Determine the (x, y) coordinate at the center of the cell enclosing the given text.  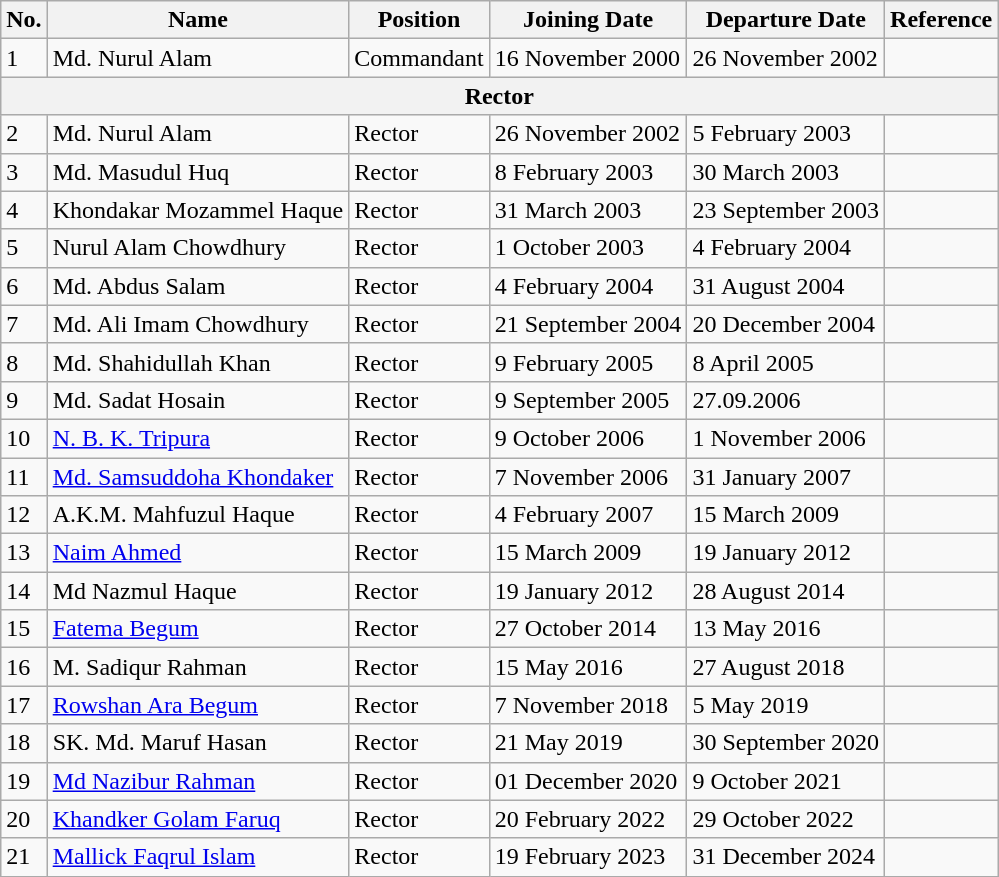
19 February 2023 (588, 857)
7 (24, 324)
Nurul Alam Chowdhury (198, 248)
10 (24, 438)
Md. Shahidullah Khan (198, 362)
Md Nazibur Rahman (198, 781)
1 November 2006 (786, 438)
N. B. K. Tripura (198, 438)
14 (24, 591)
01 December 2020 (588, 781)
Md. Masudul Huq (198, 172)
12 (24, 515)
16 (24, 667)
15 (24, 629)
27 October 2014 (588, 629)
9 October 2021 (786, 781)
20 December 2004 (786, 324)
11 (24, 477)
28 August 2014 (786, 591)
17 (24, 705)
Position (419, 20)
Commandant (419, 58)
31 December 2024 (786, 857)
27 August 2018 (786, 667)
20 February 2022 (588, 819)
19 (24, 781)
7 November 2018 (588, 705)
30 September 2020 (786, 743)
29 October 2022 (786, 819)
2 (24, 134)
Md. Abdus Salam (198, 286)
Md Nazmul Haque (198, 591)
31 August 2004 (786, 286)
A.K.M. Mahfuzul Haque (198, 515)
13 (24, 553)
7 November 2006 (588, 477)
9 February 2005 (588, 362)
23 September 2003 (786, 210)
5 May 2019 (786, 705)
15 May 2016 (588, 667)
1 October 2003 (588, 248)
Fatema Begum (198, 629)
M. Sadiqur Rahman (198, 667)
Khondakar Mozammel Haque (198, 210)
31 March 2003 (588, 210)
4 (24, 210)
Md. Sadat Hosain (198, 400)
Naim Ahmed (198, 553)
27.09.2006 (786, 400)
9 (24, 400)
8 April 2005 (786, 362)
21 May 2019 (588, 743)
4 February 2007 (588, 515)
8 February 2003 (588, 172)
6 (24, 286)
Joining Date (588, 20)
5 February 2003 (786, 134)
5 (24, 248)
Reference (942, 20)
21 (24, 857)
9 October 2006 (588, 438)
16 November 2000 (588, 58)
Mallick Faqrul Islam (198, 857)
31 January 2007 (786, 477)
30 March 2003 (786, 172)
No. (24, 20)
8 (24, 362)
Md. Ali Imam Chowdhury (198, 324)
21 September 2004 (588, 324)
Departure Date (786, 20)
1 (24, 58)
3 (24, 172)
18 (24, 743)
SK. Md. Maruf Hasan (198, 743)
20 (24, 819)
9 September 2005 (588, 400)
13 May 2016 (786, 629)
Md. Samsuddoha Khondaker (198, 477)
Name (198, 20)
Khandker Golam Faruq (198, 819)
Rowshan Ara Begum (198, 705)
